Return the [x, y] coordinate for the center point of the cell that contains the specified text.  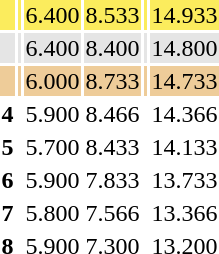
7.566 [112, 213]
13.366 [184, 213]
8.433 [112, 147]
6.000 [52, 81]
7.833 [112, 180]
14.133 [184, 147]
5.800 [52, 213]
8.733 [112, 81]
14.933 [184, 15]
13.733 [184, 180]
14.800 [184, 48]
7 [8, 213]
4 [8, 114]
8.466 [112, 114]
8.400 [112, 48]
6 [8, 180]
8.533 [112, 15]
14.366 [184, 114]
5 [8, 147]
5.700 [52, 147]
14.733 [184, 81]
